Scan for the cell matching the given text and deliver its [x, y] coordinate at center. 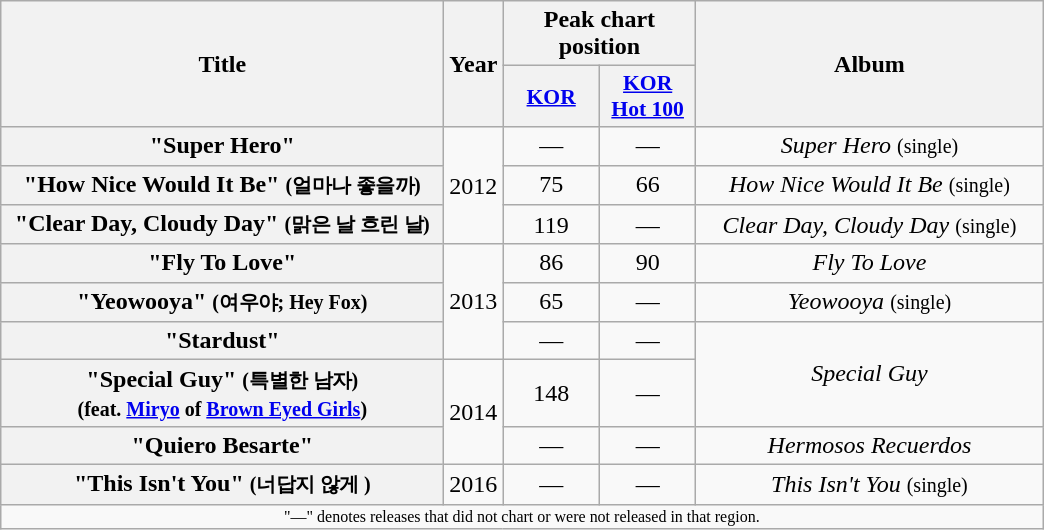
Fly To Love [870, 263]
How Nice Would It Be (single) [870, 185]
"—" denotes releases that did not chart or were not released in that region. [522, 516]
86 [552, 263]
148 [552, 394]
Clear Day, Cloudy Day (single) [870, 225]
Peak chart position [600, 34]
"Special Guy" (특별한 남자)(feat. Miryo of Brown Eyed Girls) [222, 394]
"Super Hero" [222, 146]
2016 [474, 484]
"Fly To Love" [222, 263]
"This Isn't You" (너답지 않게 ) [222, 484]
Year [474, 64]
Super Hero (single) [870, 146]
KORHot 100 [648, 96]
Special Guy [870, 374]
"Yeowooya" (여우야; Hey Fox) [222, 302]
"Clear Day, Cloudy Day" (맑은 날 흐린 날) [222, 225]
2012 [474, 186]
Hermosos Recuerdos [870, 445]
"Quiero Besarte" [222, 445]
65 [552, 302]
This Isn't You (single) [870, 484]
90 [648, 263]
"How Nice Would It Be" (얼마나 좋을까) [222, 185]
"Stardust" [222, 341]
66 [648, 185]
2014 [474, 412]
75 [552, 185]
Yeowooya (single) [870, 302]
Title [222, 64]
Album [870, 64]
KOR [552, 96]
119 [552, 225]
2013 [474, 302]
